Identify which cell holds the provided text, then report its [X, Y] central coordinate. 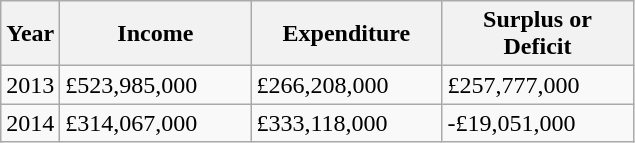
£266,208,000 [346, 85]
£257,777,000 [538, 85]
2013 [30, 85]
2014 [30, 123]
-£19,051,000 [538, 123]
Expenditure [346, 34]
£314,067,000 [156, 123]
£333,118,000 [346, 123]
Income [156, 34]
£523,985,000 [156, 85]
Year [30, 34]
Surplus or Deficit [538, 34]
